Locate the cell with the specified text and output its (x, y) center coordinate. 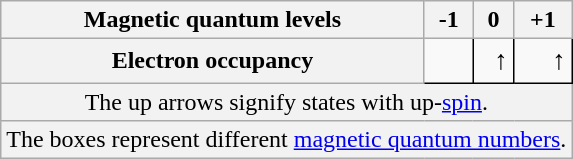
The up arrows signify states with up-spin. (286, 102)
+1 (543, 20)
Electron occupancy (212, 61)
0 (494, 20)
The boxes represent different magnetic quantum numbers. (286, 140)
-1 (448, 20)
Magnetic quantum levels (212, 20)
